Extract the [x, y] coordinate from the center of the cell holding the provided text.  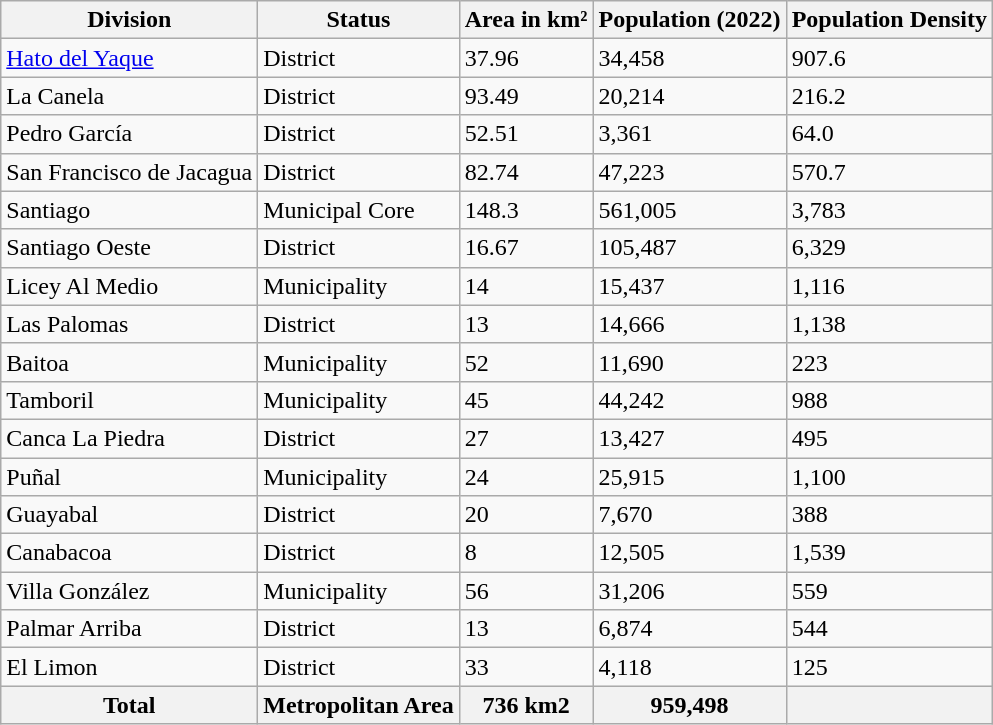
Santiago [130, 210]
125 [889, 667]
37.96 [526, 58]
959,498 [690, 705]
Pedro García [130, 134]
16.67 [526, 248]
La Canela [130, 96]
56 [526, 591]
93.49 [526, 96]
Guayabal [130, 515]
Canca La Piedra [130, 438]
544 [889, 629]
Santiago Oeste [130, 248]
82.74 [526, 172]
148.3 [526, 210]
52.51 [526, 134]
3,783 [889, 210]
Metropolitan Area [358, 705]
388 [889, 515]
4,118 [690, 667]
Status [358, 20]
7,670 [690, 515]
Division [130, 20]
3,361 [690, 134]
495 [889, 438]
Canabacoa [130, 553]
El Limon [130, 667]
20,214 [690, 96]
Baitoa [130, 362]
20 [526, 515]
570.7 [889, 172]
216.2 [889, 96]
561,005 [690, 210]
Population Density [889, 20]
Total [130, 705]
988 [889, 400]
31,206 [690, 591]
8 [526, 553]
64.0 [889, 134]
13,427 [690, 438]
33 [526, 667]
27 [526, 438]
1,138 [889, 324]
Area in km² [526, 20]
223 [889, 362]
Palmar Arriba [130, 629]
24 [526, 477]
559 [889, 591]
15,437 [690, 286]
Licey Al Medio [130, 286]
14 [526, 286]
Villa González [130, 591]
Las Palomas [130, 324]
11,690 [690, 362]
52 [526, 362]
1,100 [889, 477]
Tamboril [130, 400]
6,329 [889, 248]
12,505 [690, 553]
Puñal [130, 477]
47,223 [690, 172]
45 [526, 400]
Hato del Yaque [130, 58]
34,458 [690, 58]
San Francisco de Jacagua [130, 172]
44,242 [690, 400]
907.6 [889, 58]
1,116 [889, 286]
25,915 [690, 477]
14,666 [690, 324]
Municipal Core [358, 210]
Population (2022) [690, 20]
105,487 [690, 248]
6,874 [690, 629]
736 km2 [526, 705]
1,539 [889, 553]
